Identify which cell holds the provided text, then report its (X, Y) central coordinate. 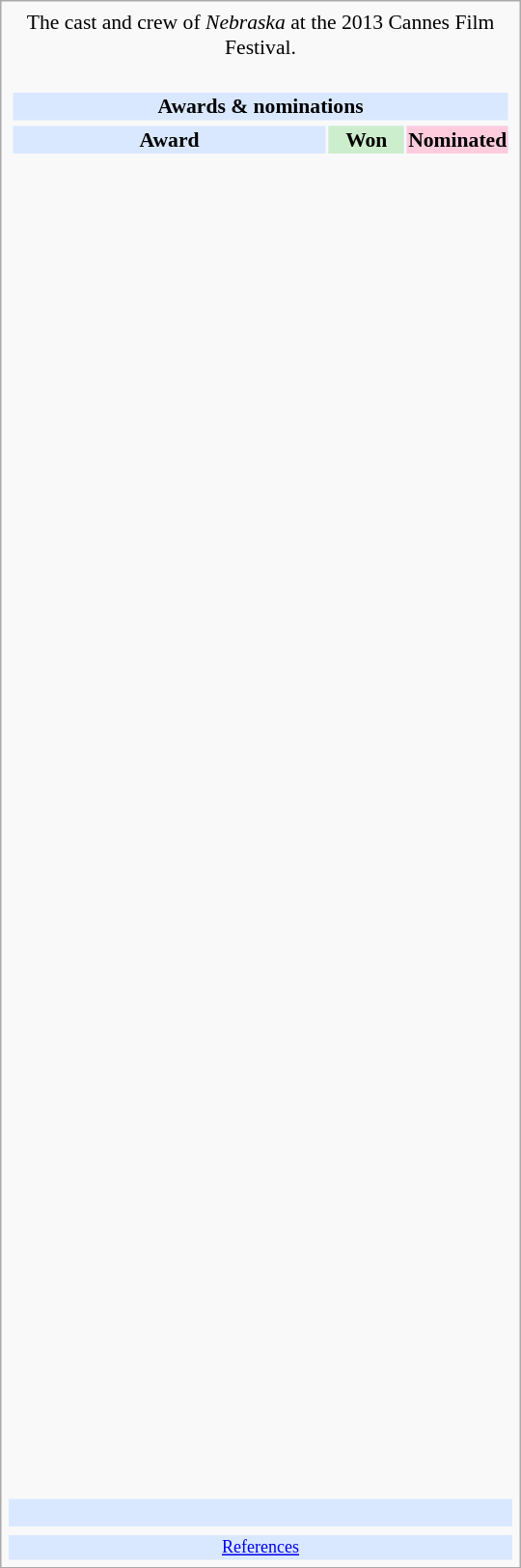
The cast and crew of Nebraska at the 2013 Cannes Film Festival. (260, 35)
References (260, 1548)
Awards & nominations Award Won Nominated (260, 780)
Award (169, 139)
Won (367, 139)
Nominated (457, 139)
Awards & nominations (260, 106)
